From the cell containing the given text, extract its center point as (x, y) coordinate. 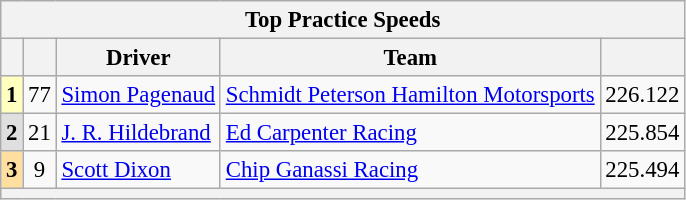
Team (410, 58)
Ed Carpenter Racing (410, 133)
2 (12, 133)
9 (40, 170)
Driver (138, 58)
77 (40, 95)
Top Practice Speeds (343, 20)
225.854 (642, 133)
226.122 (642, 95)
Schmidt Peterson Hamilton Motorsports (410, 95)
Scott Dixon (138, 170)
225.494 (642, 170)
3 (12, 170)
1 (12, 95)
Chip Ganassi Racing (410, 170)
J. R. Hildebrand (138, 133)
Simon Pagenaud (138, 95)
21 (40, 133)
